Scan for the cell matching the given text and deliver its (X, Y) coordinate at center. 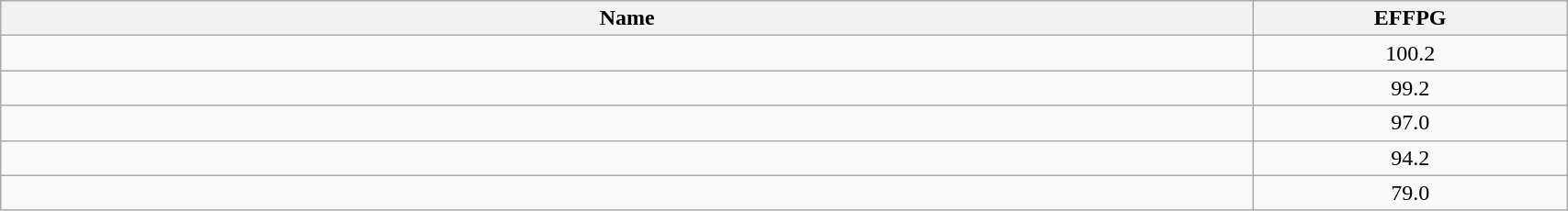
99.2 (1411, 88)
94.2 (1411, 158)
Name (627, 18)
97.0 (1411, 123)
EFFPG (1411, 18)
100.2 (1411, 53)
79.0 (1411, 193)
